Search for the cell housing the specified text and yield its (X, Y) center coordinate. 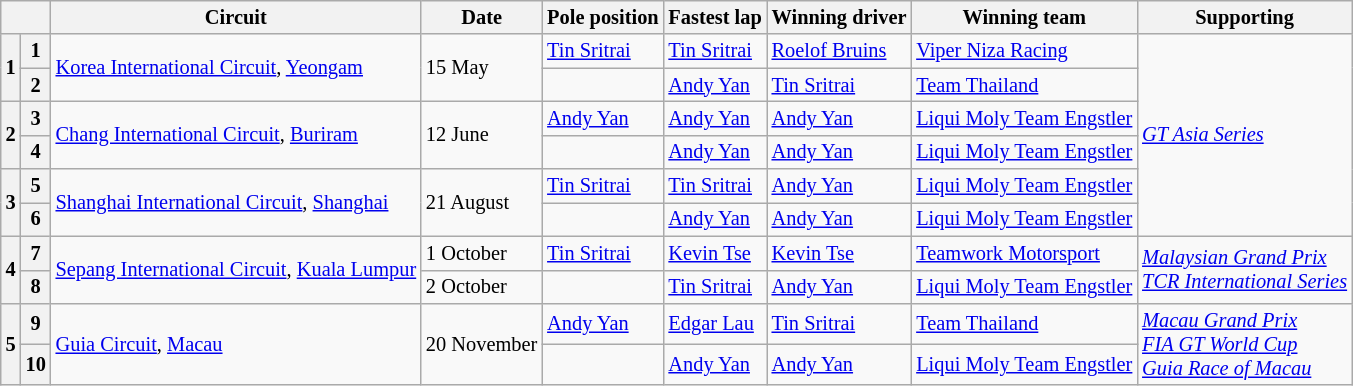
1 October (482, 253)
Circuit (236, 17)
Shanghai International Circuit, Shanghai (236, 202)
Teamwork Motorsport (1024, 253)
Malaysian Grand PrixTCR International Series (1244, 270)
Pole position (602, 17)
Fastest lap (716, 17)
20 November (482, 344)
12 June (482, 134)
Macau Grand PrixFIA GT World CupGuia Race of Macau (1244, 344)
8 (36, 287)
Edgar Lau (716, 324)
Viper Niza Racing (1024, 51)
Guia Circuit, Macau (236, 344)
Winning team (1024, 17)
Winning driver (840, 17)
2 October (482, 287)
Chang International Circuit, Buriram (236, 134)
GT Asia Series (1244, 135)
Korea International Circuit, Yeongam (236, 68)
10 (36, 364)
Roelof Bruins (840, 51)
Supporting (1244, 17)
Date (482, 17)
7 (36, 253)
9 (36, 324)
15 May (482, 68)
Sepang International Circuit, Kuala Lumpur (236, 270)
21 August (482, 202)
6 (36, 219)
